From the cell containing the given text, extract its center point as (X, Y) coordinate. 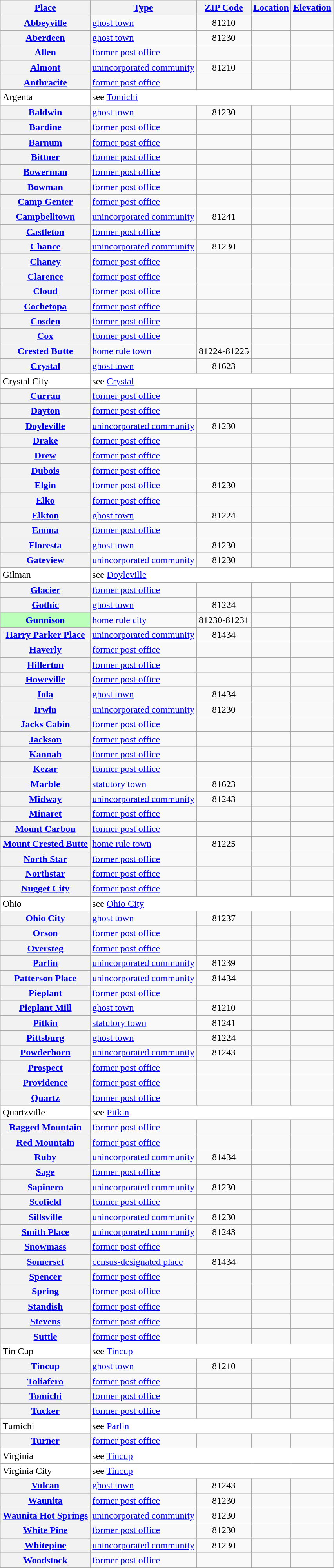
Powderhorn (45, 1053)
Spencer (45, 1277)
Northstar (45, 873)
Tumichi (45, 1426)
Ohio City (45, 919)
Turner (45, 1441)
Castleton (45, 232)
Spring (45, 1292)
Quartzville (45, 1112)
Iola (45, 695)
Smith Place (45, 1232)
Aberdeen (45, 38)
Minaret (45, 814)
Toliafero (45, 1381)
Stevens (45, 1321)
Pittsburg (45, 1038)
Sage (45, 1172)
Floresta (45, 545)
Clarence (45, 276)
see Ohio City (212, 903)
81225 (223, 844)
Scofield (45, 1202)
Kannah (45, 754)
Chance (45, 247)
Hillerton (45, 665)
Crested Butte (45, 351)
Jacks Cabin (45, 724)
Pieplant Mill (45, 1008)
Bittner (45, 157)
Harry Parker Place (45, 635)
see Tomichi (212, 97)
Cochetopa (45, 306)
Elgin (45, 486)
Drake (45, 441)
Virginia (45, 1456)
81230-81231 (223, 620)
Red Mountain (45, 1142)
Tincup (45, 1366)
Elkton (45, 515)
census-designated place (143, 1262)
81239 (223, 963)
Gilman (45, 575)
see Doyleville (212, 575)
Oversteg (45, 948)
Chaney (45, 262)
Tucker (45, 1411)
Emma (45, 530)
Haverly (45, 649)
Dubois (45, 471)
Cosden (45, 321)
White Pine (45, 1530)
Location (271, 8)
see Pitkin (212, 1112)
Patterson Place (45, 978)
Crystal (45, 366)
Mount Crested Butte (45, 844)
Ruby (45, 1157)
Bowman (45, 187)
home rule city (143, 620)
Almont (45, 67)
Tomichi (45, 1396)
Irwin (45, 709)
Nugget City (45, 888)
Barnum (45, 142)
Waunita (45, 1501)
81237 (223, 919)
Virginia City (45, 1471)
Curran (45, 396)
Marble (45, 784)
Providence (45, 1082)
Doyleville (45, 426)
Glacier (45, 590)
Kezar (45, 769)
Midway (45, 799)
Bardine (45, 127)
Camp Genter (45, 202)
Whitepine (45, 1545)
Snowmass (45, 1247)
Elko (45, 500)
Drew (45, 456)
Parlin (45, 963)
Howeville (45, 680)
Sapinero (45, 1187)
Argenta (45, 97)
Pieplant (45, 993)
Type (143, 8)
Allen (45, 53)
ZIP Code (223, 8)
Vulcan (45, 1486)
Ragged Mountain (45, 1127)
North Star (45, 859)
Place (45, 8)
Gothic (45, 605)
Sillsville (45, 1217)
see Crystal (212, 381)
Tin Cup (45, 1351)
Jackson (45, 739)
Standish (45, 1306)
Suttle (45, 1336)
Orson (45, 933)
Prospect (45, 1068)
Elevation (312, 8)
Crystal City (45, 381)
Bowerman (45, 172)
Ohio (45, 903)
Cox (45, 336)
Mount Carbon (45, 829)
Anthracite (45, 82)
Dayton (45, 411)
Baldwin (45, 112)
Woodstock (45, 1560)
Abbeyville (45, 23)
Gunnison (45, 620)
81224-81225 (223, 351)
Gateview (45, 560)
Campbelltown (45, 217)
Cloud (45, 291)
Somerset (45, 1262)
Pitkin (45, 1023)
Waunita Hot Springs (45, 1515)
Quartz (45, 1097)
see Parlin (212, 1426)
